Search for the cell housing the specified text and yield its [x, y] center coordinate. 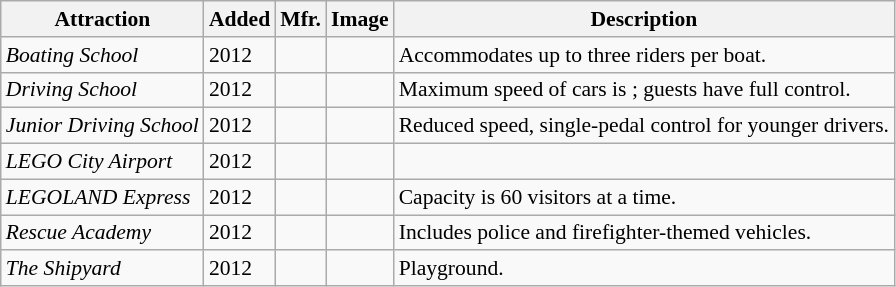
Rescue Academy [102, 233]
Reduced speed, single-pedal control for younger drivers. [644, 126]
Boating School [102, 55]
Includes police and firefighter-themed vehicles. [644, 233]
Maximum speed of cars is ; guests have full control. [644, 90]
Mfr. [300, 19]
LEGO City Airport [102, 162]
Playground. [644, 269]
LEGOLAND Express [102, 197]
Added [240, 19]
Accommodates up to three riders per boat. [644, 55]
Image [360, 19]
Attraction [102, 19]
Junior Driving School [102, 126]
The Shipyard [102, 269]
Capacity is 60 visitors at a time. [644, 197]
Description [644, 19]
Driving School [102, 90]
